Pinpoint the cell where the given text exists, returning its [x, y] midpoint coordinate. 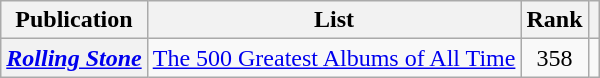
Rolling Stone [74, 58]
List [334, 20]
Publication [74, 20]
358 [554, 58]
The 500 Greatest Albums of All Time [334, 58]
Rank [554, 20]
